Detect which cell encompasses the target text, then output its [x, y] center coordinate. 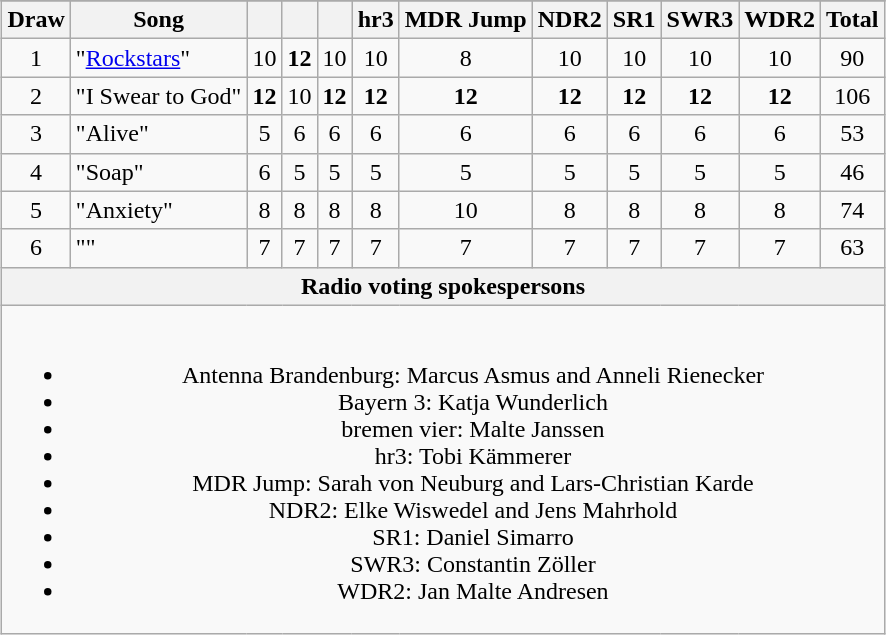
NDR2 [570, 20]
53 [853, 134]
"Anxiety" [158, 210]
90 [853, 58]
74 [853, 210]
2 [36, 96]
"Soap" [158, 172]
WDR2 [780, 20]
1 [36, 58]
"" [158, 248]
46 [853, 172]
"I Swear to God" [158, 96]
Song [158, 20]
4 [36, 172]
Draw [36, 20]
SR1 [634, 20]
MDR Jump [466, 20]
106 [853, 96]
hr3 [376, 20]
63 [853, 248]
Total [853, 20]
"Rockstars" [158, 58]
SWR3 [700, 20]
"Alive" [158, 134]
Radio voting spokespersons [443, 286]
3 [36, 134]
